Return the (X, Y) coordinate for the center point of the cell that contains the specified text.  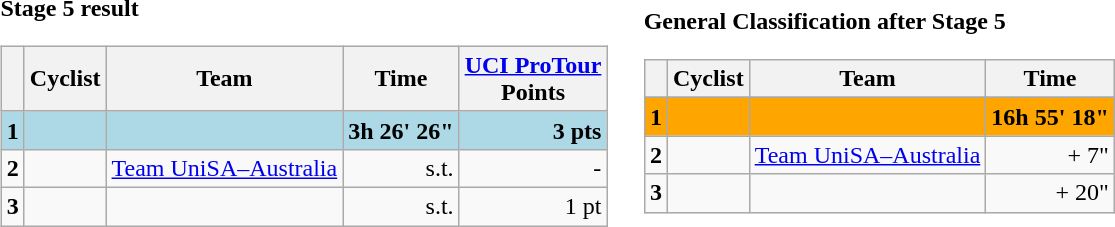
1 pt (533, 206)
- (533, 168)
+ 7" (1050, 155)
+ 20" (1050, 193)
3h 26' 26" (401, 130)
16h 55' 18" (1050, 117)
UCI ProTourPoints (533, 78)
3 pts (533, 130)
